For the text-containing cell, return its midpoint in [x, y] coordinate format. 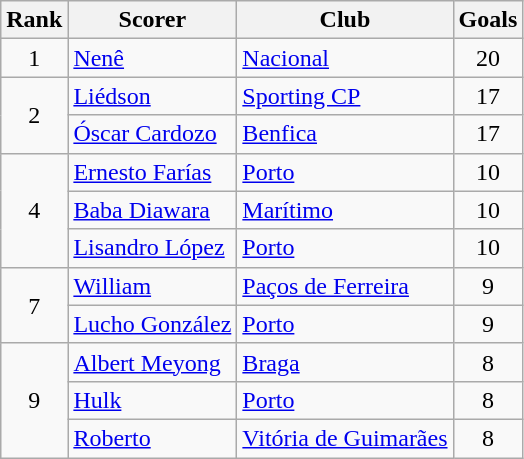
1 [34, 58]
Club [345, 20]
20 [488, 58]
Albert Meyong [152, 362]
Braga [345, 362]
Lisandro López [152, 248]
Rank [34, 20]
Hulk [152, 400]
Ernesto Farías [152, 172]
Óscar Cardozo [152, 134]
Nacional [345, 58]
Goals [488, 20]
Marítimo [345, 210]
Liédson [152, 96]
Benfica [345, 134]
Vitória de Guimarães [345, 438]
4 [34, 210]
7 [34, 305]
Nenê [152, 58]
Scorer [152, 20]
Baba Diawara [152, 210]
Sporting CP [345, 96]
Roberto [152, 438]
2 [34, 115]
Lucho González [152, 324]
Paços de Ferreira [345, 286]
William [152, 286]
